Capture the cell that displays the provided text and extract its [x, y] central coordinate. 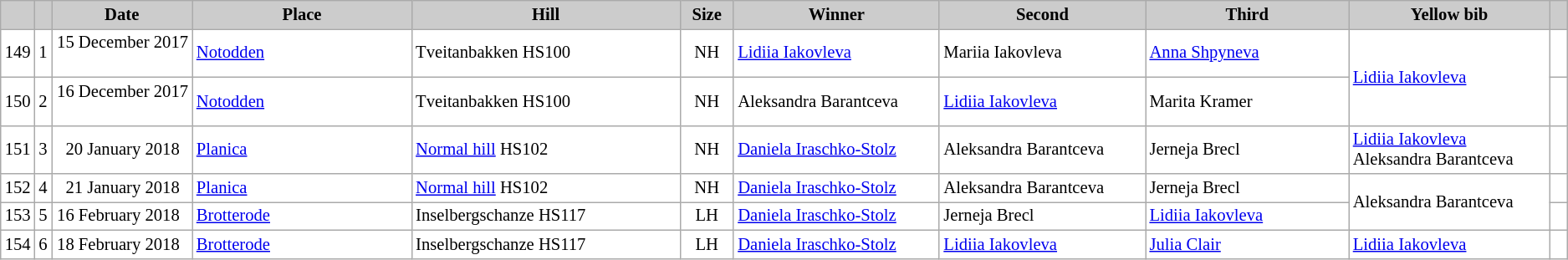
151 [18, 150]
152 [18, 188]
16 December 2017 [122, 101]
Yellow bib [1449, 14]
3 [43, 150]
Hill [545, 14]
15 December 2017 [122, 53]
149 [18, 53]
154 [18, 244]
6 [43, 244]
Julia Clair [1248, 244]
5 [43, 216]
4 [43, 188]
153 [18, 216]
1 [43, 53]
Anna Shpyneva [1248, 53]
2 [43, 101]
Marita Kramer [1248, 101]
20 January 2018 [122, 150]
16 February 2018 [122, 216]
Mariia Iakovleva [1042, 53]
Lidiia Iakovleva Aleksandra Barantceva [1449, 150]
Winner [836, 14]
Place [302, 14]
21 January 2018 [122, 188]
18 February 2018 [122, 244]
Second [1042, 14]
Size [707, 14]
Date [122, 14]
Third [1248, 14]
150 [18, 101]
